For the text-containing cell, return its midpoint in [X, Y] coordinate format. 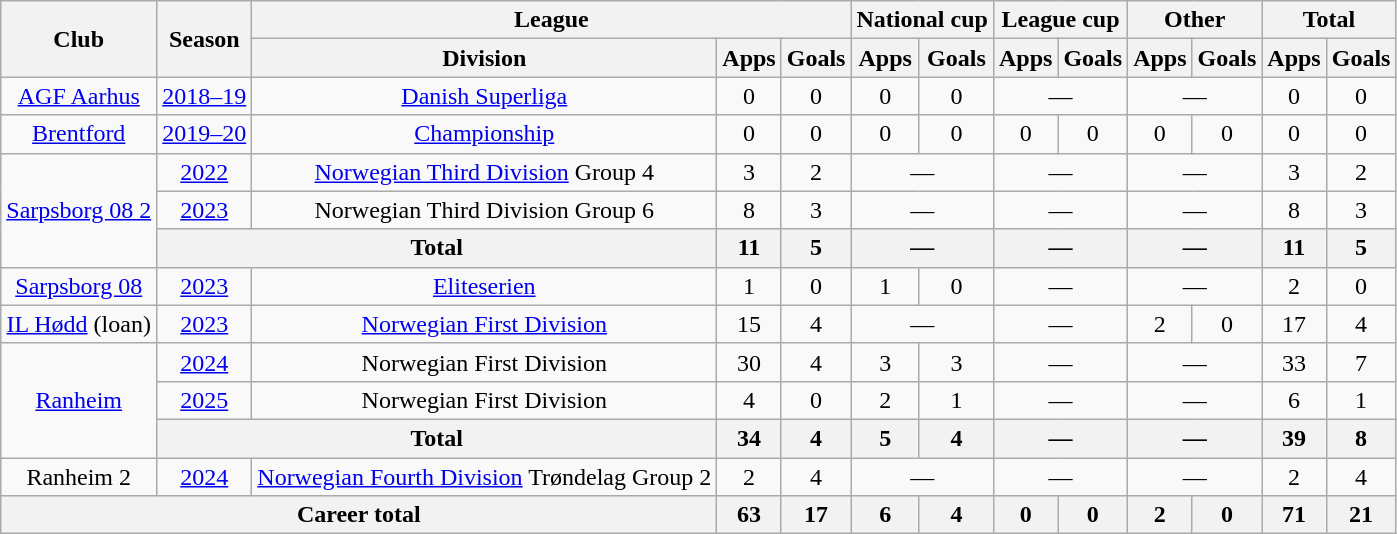
Club [79, 39]
2018–19 [204, 96]
34 [749, 438]
AGF Aarhus [79, 96]
Career total [359, 515]
Norwegian Fourth Division Trøndelag Group 2 [484, 477]
2022 [204, 172]
Ranheim [79, 400]
National cup [922, 20]
Danish Superliga [484, 96]
33 [1294, 362]
2025 [204, 400]
30 [749, 362]
Ranheim 2 [79, 477]
Eliteserien [484, 286]
71 [1294, 515]
IL Hødd (loan) [79, 324]
Norwegian Third Division Group 4 [484, 172]
Brentford [79, 134]
7 [1361, 362]
League cup [1060, 20]
Other [1195, 20]
63 [749, 515]
39 [1294, 438]
Division [484, 58]
Championship [484, 134]
2019–20 [204, 134]
Sarpsborg 08 [79, 286]
21 [1361, 515]
Sarpsborg 08 2 [79, 210]
Season [204, 39]
15 [749, 324]
Norwegian Third Division Group 6 [484, 210]
League [552, 20]
